Extract the (x, y) coordinate from the center of the cell holding the provided text.  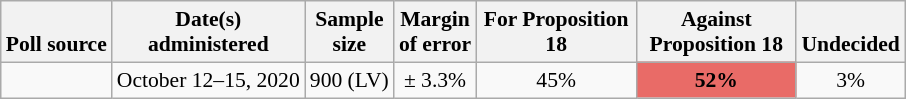
Marginof error (435, 32)
900 (LV) (350, 80)
Date(s)administered (208, 32)
45% (556, 80)
52% (716, 80)
Undecided (850, 32)
Poll source (56, 32)
October 12–15, 2020 (208, 80)
Against Proposition 18 (716, 32)
± 3.3% (435, 80)
Samplesize (350, 32)
3% (850, 80)
For Proposition 18 (556, 32)
